Provide the [X, Y] coordinate of the cell's center where the given text is located.  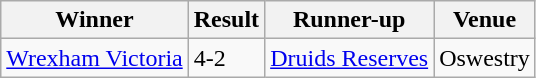
Result [226, 20]
Runner-up [350, 20]
Druids Reserves [350, 58]
4-2 [226, 58]
Oswestry [485, 58]
Wrexham Victoria [94, 58]
Venue [485, 20]
Winner [94, 20]
